Extract the (X, Y) coordinate from the center of the cell holding the provided text.  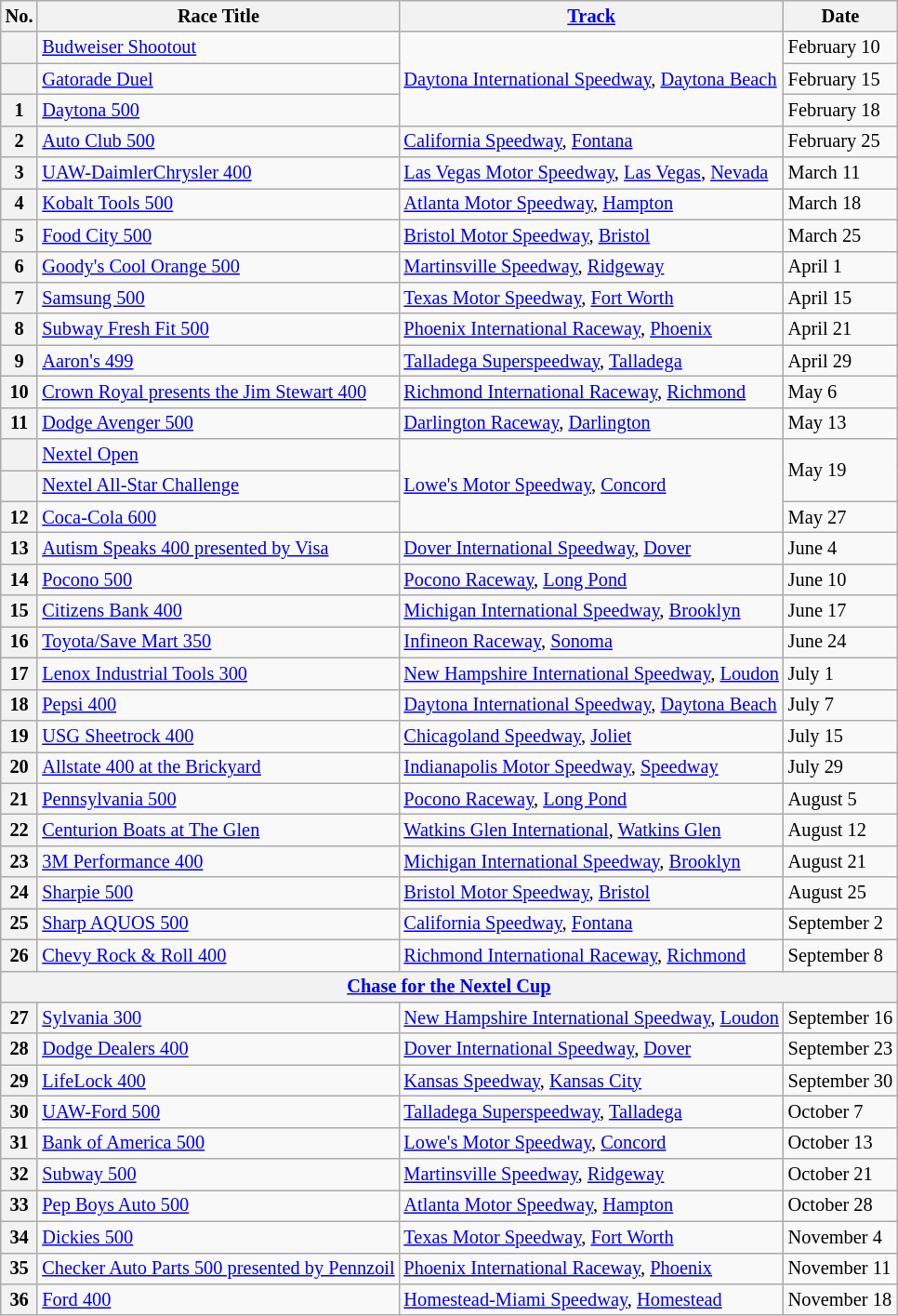
June 10 (840, 579)
8 (20, 329)
5 (20, 235)
November 11 (840, 1269)
3 (20, 173)
September 2 (840, 924)
August 21 (840, 861)
3M Performance 400 (218, 861)
Budweiser Shootout (218, 47)
USG Sheetrock 400 (218, 736)
August 5 (840, 799)
Goody's Cool Orange 500 (218, 267)
Chase for the Nextel Cup (449, 987)
Dodge Avenger 500 (218, 423)
No. (20, 16)
October 7 (840, 1111)
February 25 (840, 141)
Gatorade Duel (218, 79)
Sylvania 300 (218, 1017)
Infineon Raceway, Sonoma (591, 642)
Subway 500 (218, 1175)
Citizens Bank 400 (218, 611)
UAW-Ford 500 (218, 1111)
26 (20, 955)
15 (20, 611)
2 (20, 141)
October 28 (840, 1205)
Auto Club 500 (218, 141)
June 4 (840, 548)
July 7 (840, 705)
Nextel All-Star Challenge (218, 485)
May 19 (840, 471)
6 (20, 267)
February 15 (840, 79)
35 (20, 1269)
July 29 (840, 767)
20 (20, 767)
30 (20, 1111)
February 18 (840, 110)
August 25 (840, 893)
Chicagoland Speedway, Joliet (591, 736)
November 18 (840, 1299)
Darlington Raceway, Darlington (591, 423)
June 17 (840, 611)
March 25 (840, 235)
Autism Speaks 400 presented by Visa (218, 548)
Las Vegas Motor Speedway, Las Vegas, Nevada (591, 173)
Watkins Glen International, Watkins Glen (591, 830)
31 (20, 1143)
36 (20, 1299)
25 (20, 924)
Aaron's 499 (218, 361)
Kobalt Tools 500 (218, 204)
March 11 (840, 173)
Ford 400 (218, 1299)
May 6 (840, 392)
October 13 (840, 1143)
24 (20, 893)
21 (20, 799)
34 (20, 1237)
13 (20, 548)
Bank of America 500 (218, 1143)
Date (840, 16)
August 12 (840, 830)
February 10 (840, 47)
Food City 500 (218, 235)
1 (20, 110)
14 (20, 579)
Checker Auto Parts 500 presented by Pennzoil (218, 1269)
Nextel Open (218, 455)
July 1 (840, 673)
September 8 (840, 955)
June 24 (840, 642)
Homestead-Miami Speedway, Homestead (591, 1299)
April 29 (840, 361)
Pennsylvania 500 (218, 799)
16 (20, 642)
Centurion Boats at The Glen (218, 830)
Track (591, 16)
Sharpie 500 (218, 893)
33 (20, 1205)
Pepsi 400 (218, 705)
11 (20, 423)
Kansas Speedway, Kansas City (591, 1081)
Chevy Rock & Roll 400 (218, 955)
22 (20, 830)
LifeLock 400 (218, 1081)
UAW-DaimlerChrysler 400 (218, 173)
Samsung 500 (218, 298)
Dodge Dealers 400 (218, 1049)
Toyota/Save Mart 350 (218, 642)
April 15 (840, 298)
19 (20, 736)
Coca-Cola 600 (218, 517)
Pocono 500 (218, 579)
September 23 (840, 1049)
32 (20, 1175)
Crown Royal presents the Jim Stewart 400 (218, 392)
October 21 (840, 1175)
7 (20, 298)
September 16 (840, 1017)
July 15 (840, 736)
28 (20, 1049)
September 30 (840, 1081)
Daytona 500 (218, 110)
Indianapolis Motor Speedway, Speedway (591, 767)
9 (20, 361)
May 13 (840, 423)
April 21 (840, 329)
Pep Boys Auto 500 (218, 1205)
18 (20, 705)
March 18 (840, 204)
Dickies 500 (218, 1237)
Subway Fresh Fit 500 (218, 329)
12 (20, 517)
May 27 (840, 517)
Allstate 400 at the Brickyard (218, 767)
November 4 (840, 1237)
4 (20, 204)
27 (20, 1017)
10 (20, 392)
Race Title (218, 16)
23 (20, 861)
17 (20, 673)
Lenox Industrial Tools 300 (218, 673)
Sharp AQUOS 500 (218, 924)
April 1 (840, 267)
29 (20, 1081)
